Identify which cell holds the provided text, then report its [X, Y] central coordinate. 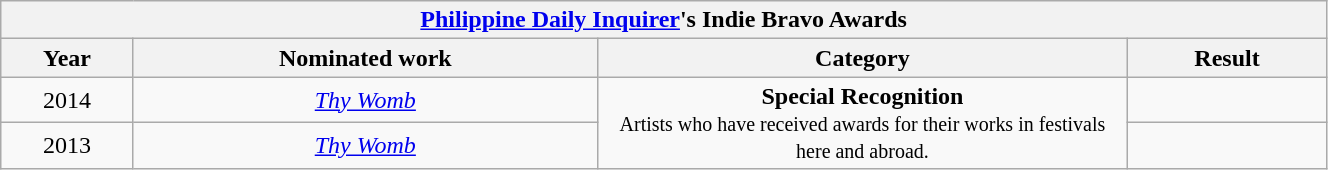
Category [862, 58]
Nominated work [365, 58]
2013 [68, 146]
Special RecognitionArtists who have received awards for their works in festivals here and abroad. [862, 123]
Philippine Daily Inquirer's Indie Bravo Awards [664, 20]
Result [1228, 58]
Year [68, 58]
2014 [68, 100]
